Scan for the cell matching the given text and deliver its [x, y] coordinate at center. 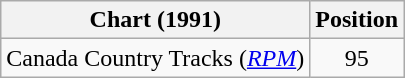
Position [357, 20]
95 [357, 58]
Chart (1991) [156, 20]
Canada Country Tracks (RPM) [156, 58]
